Determine the [X, Y] coordinate at the center of the cell enclosing the given text.  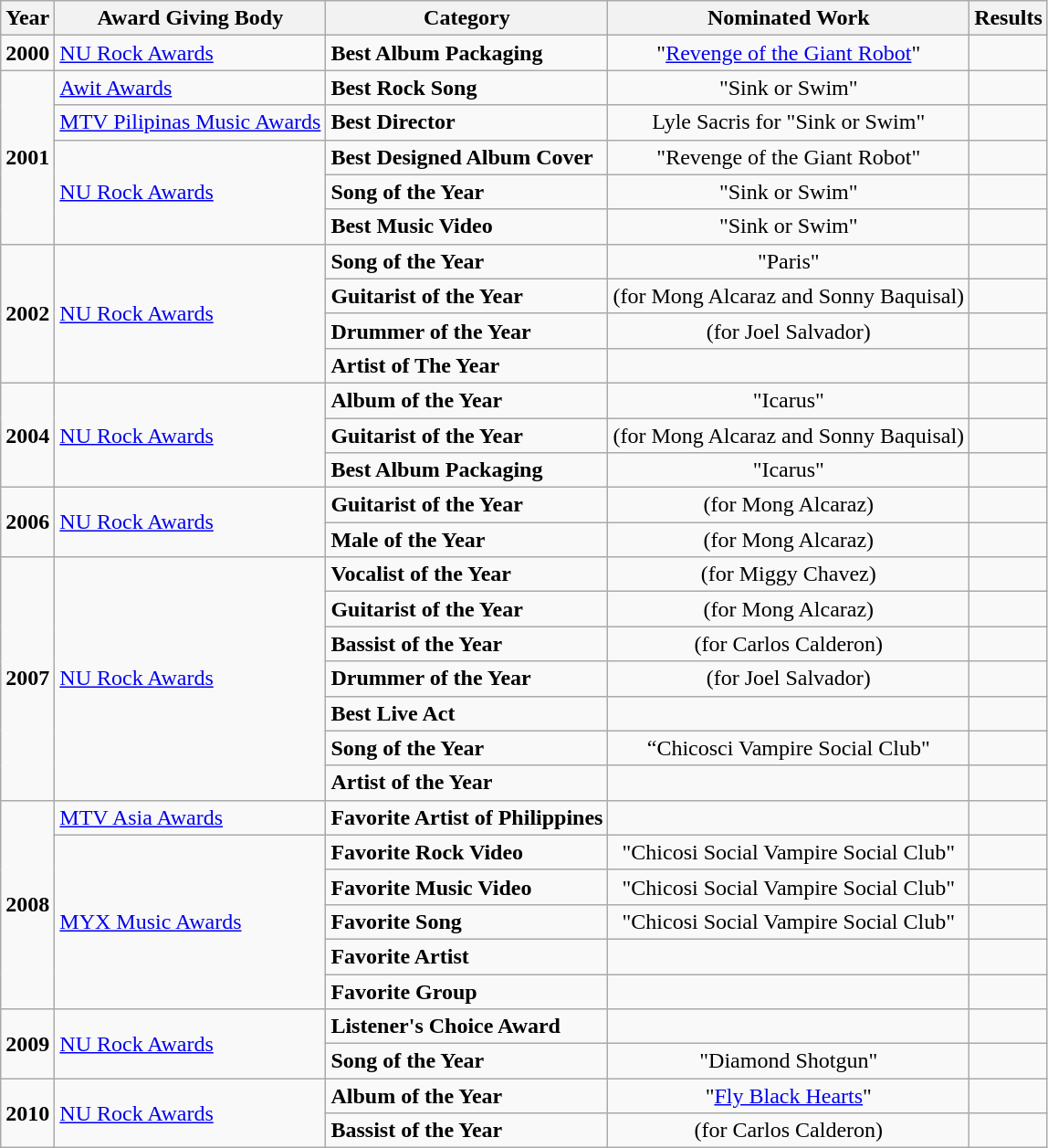
2009 [27, 1044]
Results [1009, 18]
Artist of The Year [467, 365]
MTV Asia Awards [190, 817]
Favorite Group [467, 991]
Best Live Act [467, 713]
2001 [27, 157]
“Chicosci Vampire Social Club" [789, 748]
2008 [27, 904]
Category [467, 18]
Favorite Rock Video [467, 852]
MYX Music Awards [190, 922]
Best Director [467, 122]
Best Designed Album Cover [467, 157]
(for Miggy Chavez) [789, 574]
Male of the Year [467, 540]
Favorite Song [467, 922]
Year [27, 18]
2002 [27, 313]
Favorite Artist [467, 956]
Best Music Video [467, 226]
2000 [27, 53]
2007 [27, 679]
Listener's Choice Award [467, 1027]
Lyle Sacris for "Sink or Swim" [789, 122]
Vocalist of the Year [467, 574]
Favorite Music Video [467, 887]
Award Giving Body [190, 18]
Artist of the Year [467, 783]
"Diamond Shotgun" [789, 1061]
2006 [27, 522]
Best Rock Song [467, 88]
Nominated Work [789, 18]
"Fly Black Hearts" [789, 1096]
MTV Pilipinas Music Awards [190, 122]
"Paris" [789, 261]
Awit Awards [190, 88]
Favorite Artist of Philippines [467, 817]
2010 [27, 1113]
2004 [27, 435]
